Locate the cell with the specified text and output its [x, y] center coordinate. 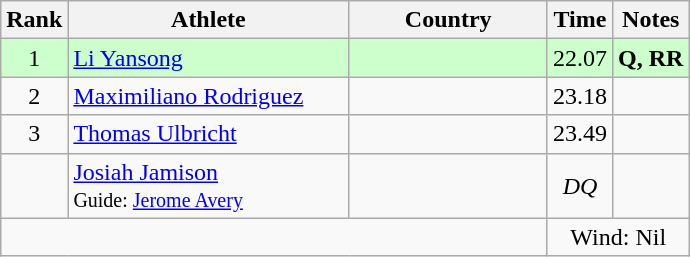
Athlete [208, 20]
DQ [580, 186]
Thomas Ulbricht [208, 134]
Rank [34, 20]
23.49 [580, 134]
Maximiliano Rodriguez [208, 96]
Josiah JamisonGuide: Jerome Avery [208, 186]
Country [448, 20]
1 [34, 58]
3 [34, 134]
Wind: Nil [618, 237]
Q, RR [651, 58]
Notes [651, 20]
23.18 [580, 96]
22.07 [580, 58]
2 [34, 96]
Time [580, 20]
Li Yansong [208, 58]
